Find where the given text appears and provide that cell's center as (X, Y) coordinate. 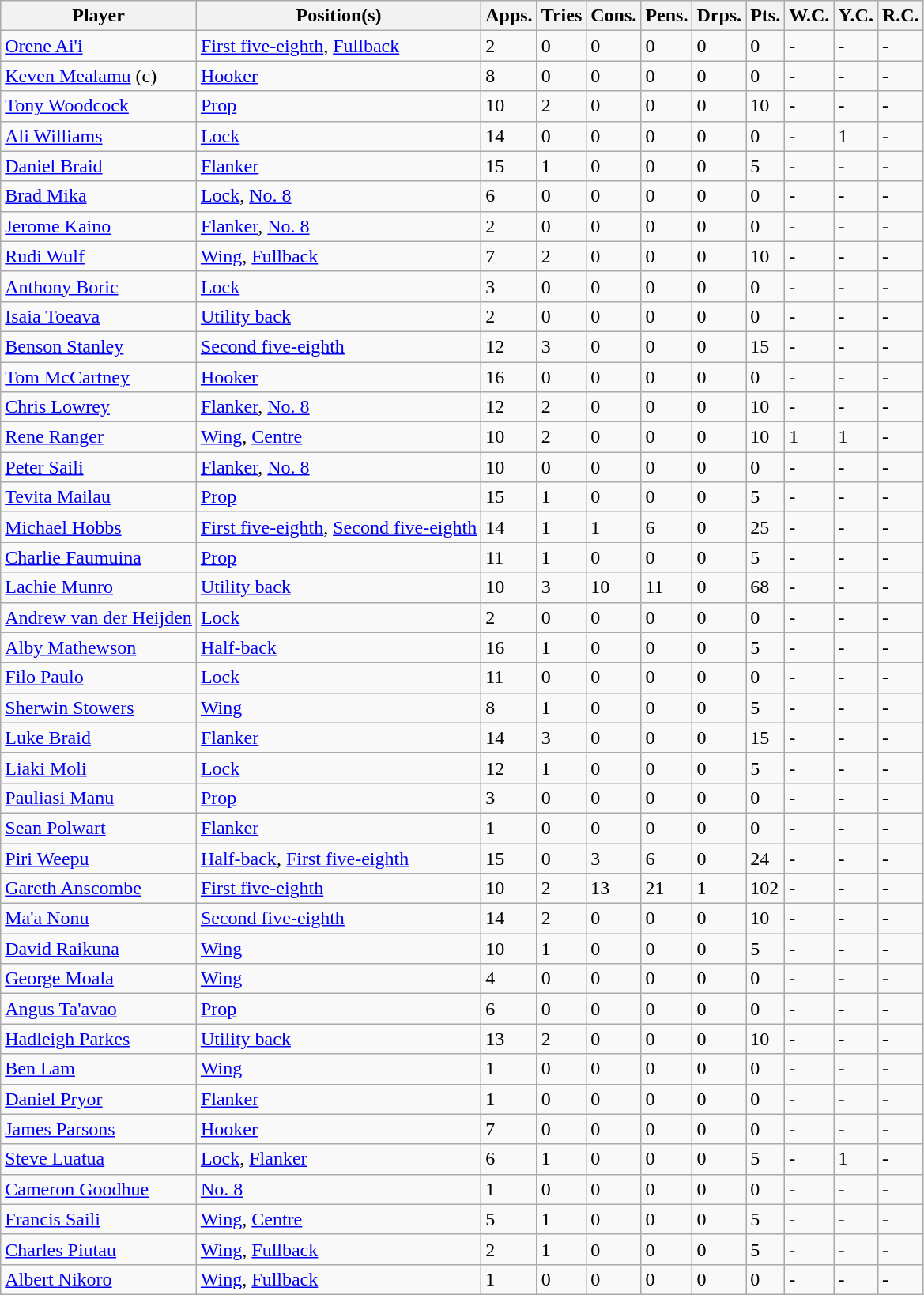
Daniel Pryor (99, 1099)
25 (765, 527)
Alby Mathewson (99, 647)
Filo Paulo (99, 678)
Jerome Kaino (99, 226)
102 (765, 889)
Ma'a Nonu (99, 919)
Tevita Mailau (99, 497)
4 (509, 979)
Drps. (719, 16)
Cons. (613, 16)
Daniel Braid (99, 166)
Y.C. (856, 16)
Tries (561, 16)
Charlie Faumuina (99, 557)
Apps. (509, 16)
Ben Lam (99, 1069)
Isaia Toeava (99, 316)
First five-eighth, Second five-eighth (338, 527)
R.C. (900, 16)
Player (99, 16)
Chris Lowrey (99, 407)
Lachie Munro (99, 587)
Brad Mika (99, 196)
Tony Woodcock (99, 106)
Luke Braid (99, 738)
Half-back (338, 647)
Tom McCartney (99, 377)
No. 8 (338, 1189)
Michael Hobbs (99, 527)
Gareth Anscombe (99, 889)
Liaki Moli (99, 768)
Keven Mealamu (c) (99, 76)
Cameron Goodhue (99, 1189)
Position(s) (338, 16)
Charles Piutau (99, 1249)
Francis Saili (99, 1219)
Benson Stanley (99, 346)
Ali Williams (99, 136)
Lock, No. 8 (338, 196)
Rene Ranger (99, 437)
Pauliasi Manu (99, 798)
Steve Luatua (99, 1159)
Andrew van der Heijden (99, 617)
David Raikuna (99, 949)
Anthony Boric (99, 286)
Hadleigh Parkes (99, 1039)
Rudi Wulf (99, 256)
Angus Ta'avao (99, 1009)
Lock, Flanker (338, 1159)
21 (667, 889)
Albert Nikoro (99, 1279)
Sherwin Stowers (99, 708)
24 (765, 858)
George Moala (99, 979)
Sean Polwart (99, 828)
W.C. (809, 16)
Pts. (765, 16)
Half-back, First five-eighth (338, 858)
First five-eighth, Fullback (338, 46)
James Parsons (99, 1129)
68 (765, 587)
Piri Weepu (99, 858)
First five-eighth (338, 889)
Pens. (667, 16)
Peter Saili (99, 467)
Orene Ai'i (99, 46)
